Output the [X, Y] coordinate of the center of the cell containing the given text.  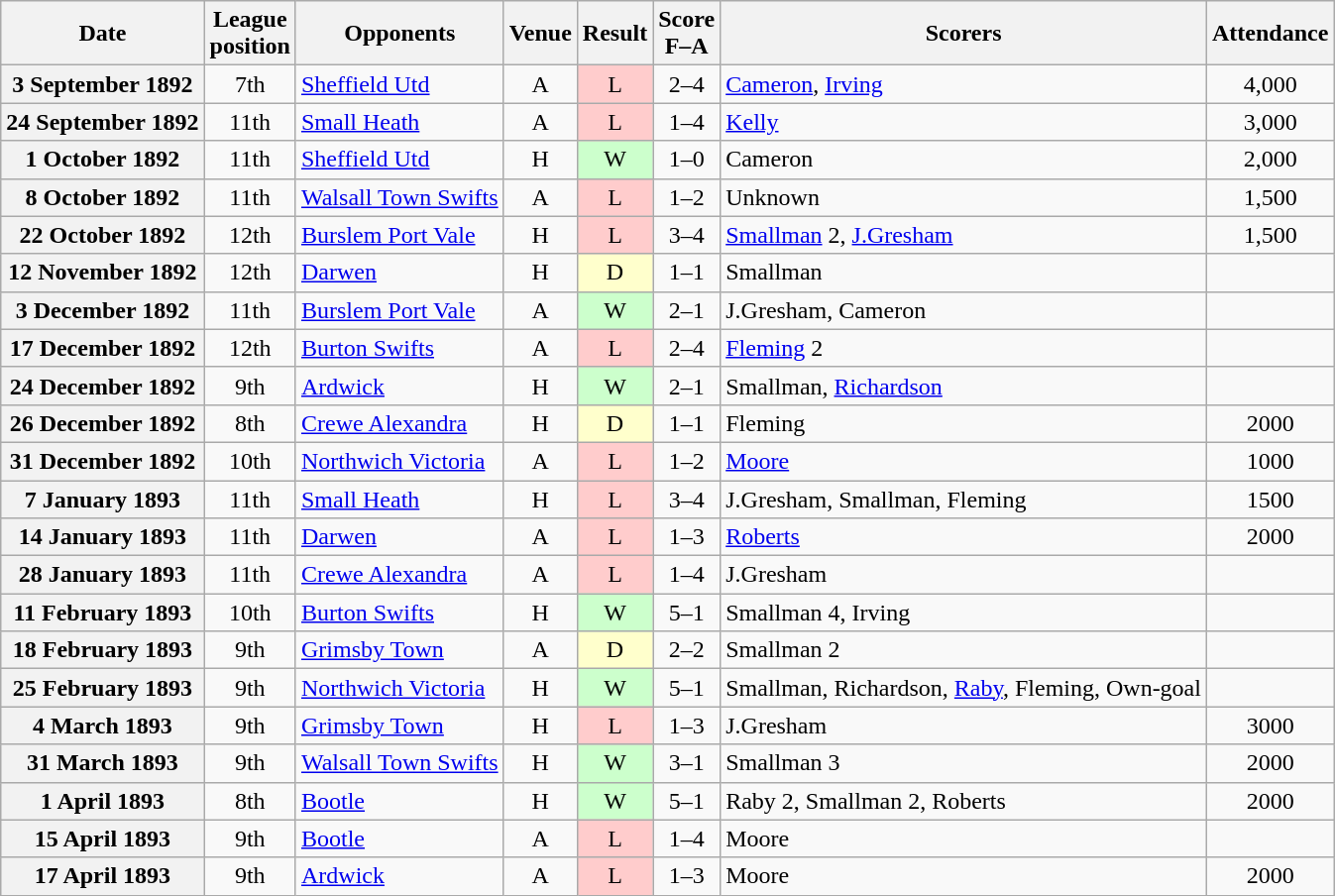
Cameron [963, 160]
1500 [1270, 499]
Fleming [963, 423]
3,000 [1270, 122]
8 October 1892 [103, 197]
Smallman 3 [963, 763]
7 January 1893 [103, 499]
31 March 1893 [103, 763]
28 January 1893 [103, 575]
ScoreF–A [687, 34]
Unknown [963, 197]
J.Gresham, Cameron [963, 310]
1 April 1893 [103, 801]
Smallman, Richardson, Raby, Fleming, Own-goal [963, 688]
2,000 [1270, 160]
Leagueposition [250, 34]
25 February 1893 [103, 688]
26 December 1892 [103, 423]
24 December 1892 [103, 386]
Roberts [963, 537]
Scorers [963, 34]
3 December 1892 [103, 310]
Date [103, 34]
Fleming 2 [963, 348]
1 October 1892 [103, 160]
1000 [1270, 461]
3–1 [687, 763]
22 October 1892 [103, 235]
Smallman, Richardson [963, 386]
12 November 1892 [103, 273]
Venue [540, 34]
14 January 1893 [103, 537]
Result [614, 34]
17 April 1893 [103, 876]
Smallman [963, 273]
Smallman 4, Irving [963, 613]
Smallman 2 [963, 650]
4,000 [1270, 84]
1–0 [687, 160]
31 December 1892 [103, 461]
3000 [1270, 726]
3 September 1892 [103, 84]
Cameron, Irving [963, 84]
17 December 1892 [103, 348]
Raby 2, Smallman 2, Roberts [963, 801]
Opponents [399, 34]
7th [250, 84]
15 April 1893 [103, 839]
Attendance [1270, 34]
4 March 1893 [103, 726]
J.Gresham, Smallman, Fleming [963, 499]
Smallman 2, J.Gresham [963, 235]
18 February 1893 [103, 650]
11 February 1893 [103, 613]
Kelly [963, 122]
2–2 [687, 650]
24 September 1892 [103, 122]
